Determine the [X, Y] coordinate at the center of the cell enclosing the given text.  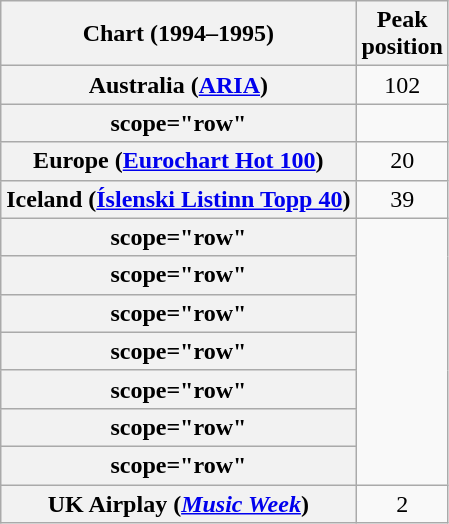
20 [402, 161]
Peakposition [402, 34]
2 [402, 503]
Europe (Eurochart Hot 100) [178, 161]
Chart (1994–1995) [178, 34]
Australia (ARIA) [178, 85]
39 [402, 199]
102 [402, 85]
Iceland (Íslenski Listinn Topp 40) [178, 199]
UK Airplay (Music Week) [178, 503]
